For the text-containing cell, return its midpoint in [x, y] coordinate format. 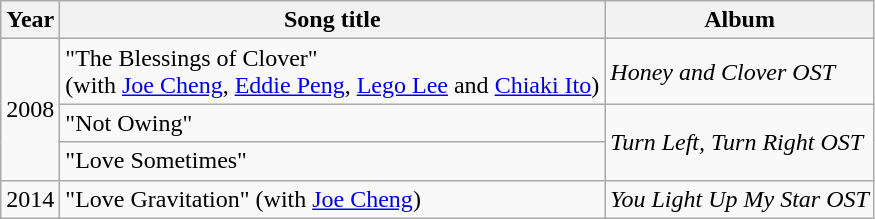
"Love Gravitation" (with Joe Cheng) [332, 199]
Turn Left, Turn Right OST [740, 142]
2008 [30, 110]
You Light Up My Star OST [740, 199]
Honey and Clover OST [740, 72]
Song title [332, 20]
2014 [30, 199]
Album [740, 20]
"Love Sometimes" [332, 161]
"Not Owing" [332, 123]
Year [30, 20]
"The Blessings of Clover" (with Joe Cheng, Eddie Peng, Lego Lee and Chiaki Ito) [332, 72]
